Identify which cell holds the provided text, then report its [X, Y] central coordinate. 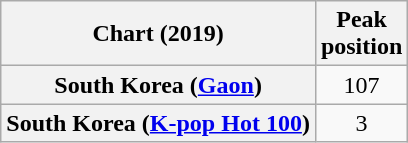
Chart (2019) [158, 34]
Peakposition [361, 34]
South Korea (K-pop Hot 100) [158, 123]
South Korea (Gaon) [158, 85]
3 [361, 123]
107 [361, 85]
